Capture the cell that displays the provided text and extract its [X, Y] central coordinate. 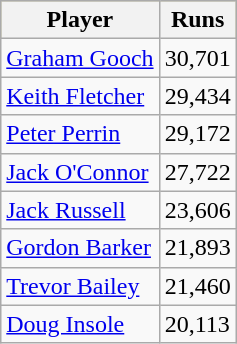
21,460 [198, 286]
23,606 [198, 210]
29,434 [198, 96]
Jack Russell [80, 210]
Runs [198, 20]
21,893 [198, 248]
Gordon Barker [80, 248]
Peter Perrin [80, 134]
29,172 [198, 134]
Trevor Bailey [80, 286]
Keith Fletcher [80, 96]
Player [80, 20]
Graham Gooch [80, 58]
27,722 [198, 172]
Doug Insole [80, 324]
Jack O'Connor [80, 172]
20,113 [198, 324]
30,701 [198, 58]
